Pinpoint the cell where the given text exists, returning its (X, Y) midpoint coordinate. 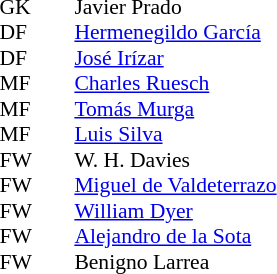
Hermenegildo García (175, 33)
Luis Silva (175, 135)
José Irízar (175, 58)
Alejandro de la Sota (175, 237)
Charles Ruesch (175, 83)
W. H. Davies (175, 160)
Miguel de Valdeterrazo (175, 185)
Tomás Murga (175, 109)
William Dyer (175, 211)
